Extract the (x, y) coordinate from the center of the cell holding the provided text.  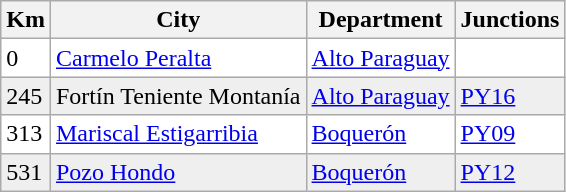
City (178, 20)
313 (26, 134)
PY12 (510, 172)
245 (26, 96)
Carmelo Peralta (178, 58)
Department (380, 20)
PY16 (510, 96)
Junctions (510, 20)
Mariscal Estigarribia (178, 134)
0 (26, 58)
531 (26, 172)
Km (26, 20)
PY09 (510, 134)
Pozo Hondo (178, 172)
Fortín Teniente Montanía (178, 96)
